Output the (x, y) coordinate of the center of the cell containing the given text.  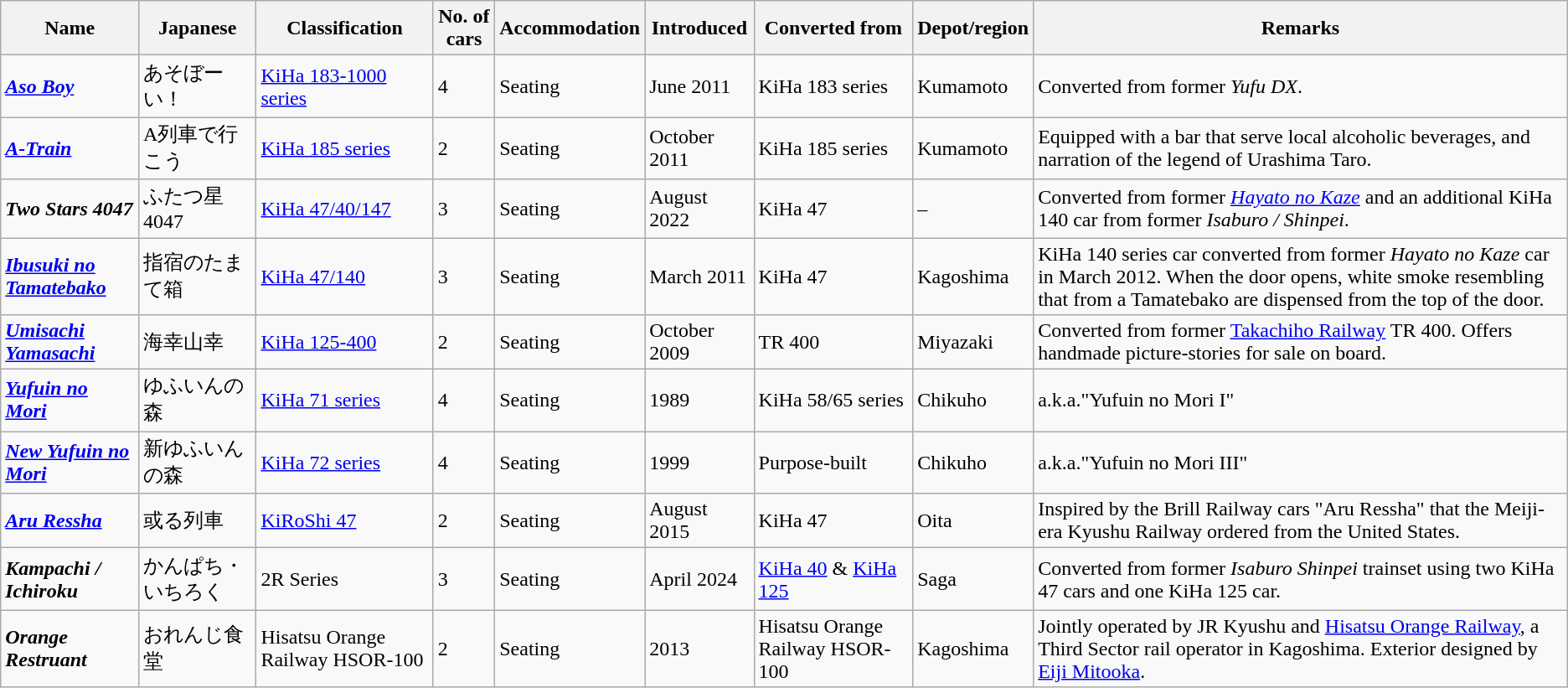
– (973, 209)
1989 (699, 401)
A-Train (70, 148)
Aso Boy (70, 86)
Introduced (699, 28)
June 2011 (699, 86)
August 2022 (699, 209)
TR 400 (833, 342)
ゆふいんの森 (198, 401)
新ゆふいんの森 (198, 463)
Classification (345, 28)
New Yufuin no Mori (70, 463)
KiHa 47/40/147 (345, 209)
KiHa 58/65 series (833, 401)
かんぱち・いちろく (198, 579)
Japanese (198, 28)
KiHa 183-1000 series (345, 86)
Orange Restruant (70, 649)
August 2015 (699, 521)
Oita (973, 521)
指宿のたまて箱 (198, 277)
KiHa 40 & KiHa 125 (833, 579)
Saga (973, 579)
Aru Ressha (70, 521)
Inspired by the Brill Railway cars "Aru Ressha" that the Meiji-era Kyushu Railway ordered from the United States. (1301, 521)
A列車で行こう (198, 148)
Kampachi / Ichiroku (70, 579)
October 2009 (699, 342)
Purpose-built (833, 463)
Jointly operated by JR Kyushu and Hisatsu Orange Railway, a Third Sector rail operator in Kagoshima. Exterior designed by Eiji Mitooka. (1301, 649)
KiHa 72 series (345, 463)
Converted from former Isaburo Shinpei trainset using two KiHa 47 cars and one KiHa 125 car. (1301, 579)
ふたつ星4047 (198, 209)
2R Series (345, 579)
KiHa 125-400 (345, 342)
Umisachi Yamasachi (70, 342)
Depot/region (973, 28)
Name (70, 28)
KiRoShi 47 (345, 521)
2013 (699, 649)
あそぼーい！ (198, 86)
Accommodation (570, 28)
Two Stars 4047 (70, 209)
或る列車 (198, 521)
KiHa 71 series (345, 401)
Converted from former Takachiho Railway TR 400. Offers handmade picture-stories for sale on board. (1301, 342)
おれんじ食堂 (198, 649)
Converted from former Yufu DX. (1301, 86)
March 2011 (699, 277)
April 2024 (699, 579)
KiHa 47/140 (345, 277)
1999 (699, 463)
Yufuin no Mori (70, 401)
Miyazaki (973, 342)
October 2011 (699, 148)
Converted from former Hayato no Kaze and an additional KiHa 140 car from former Isaburo / Shinpei. (1301, 209)
a.k.a."Yufuin no Mori III" (1301, 463)
Ibusuki no Tamatebako (70, 277)
海幸山幸 (198, 342)
Equipped with a bar that serve local alcoholic beverages, and narration of the legend of Urashima Taro. (1301, 148)
KiHa 183 series (833, 86)
No. of cars (464, 28)
Remarks (1301, 28)
Converted from (833, 28)
a.k.a."Yufuin no Mori I" (1301, 401)
